Extract the (X, Y) coordinate from the center of the cell holding the provided text.  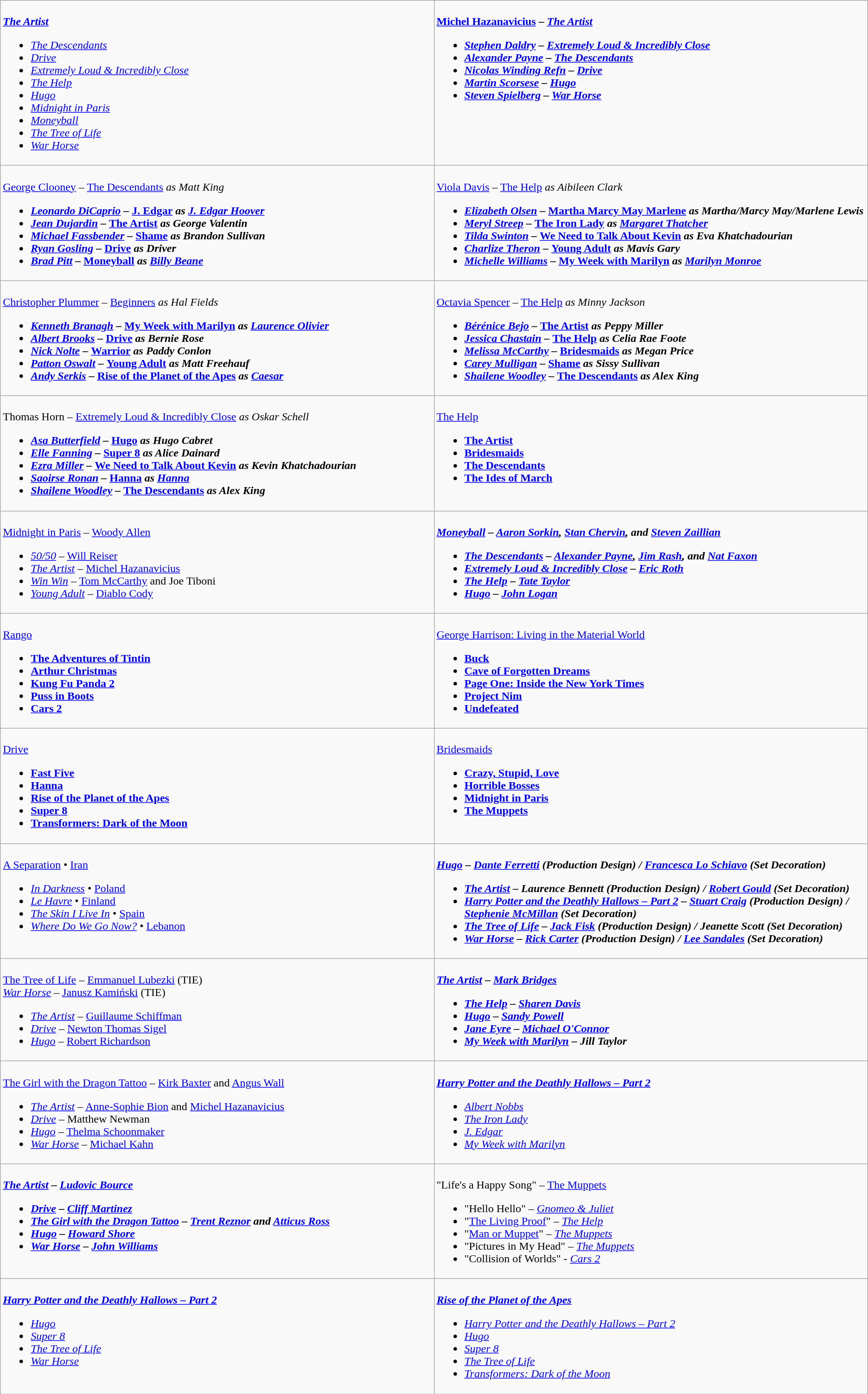
George Harrison: Living in the Material WorldBuckCave of Forgotten DreamsPage One: Inside the New York TimesProject NimUndefeated (651, 671)
Harry Potter and the Deathly Hallows – Part 2Albert NobbsThe Iron LadyJ. EdgarMy Week with Marilyn (651, 1112)
The Artist – Mark BridgesThe Help – Sharen DavisHugo – Sandy PowellJane Eyre – Michael O'ConnorMy Week with Marilyn – Jill Taylor (651, 1009)
RangoThe Adventures of TintinArthur ChristmasKung Fu Panda 2Puss in BootsCars 2 (217, 671)
Rise of the Planet of the ApesHarry Potter and the Deathly Hallows – Part 2HugoSuper 8The Tree of LifeTransformers: Dark of the Moon (651, 1336)
DriveFast FiveHannaRise of the Planet of the ApesSuper 8Transformers: Dark of the Moon (217, 786)
Midnight in Paris – Woody Allen50/50 – Will ReiserThe Artist – Michel HazanaviciusWin Win – Tom McCarthy and Joe TiboniYoung Adult – Diablo Cody (217, 562)
The HelpThe ArtistBridesmaidsThe DescendantsThe Ides of March (651, 453)
A Separation • IranIn Darkness • PolandLe Havre • FinlandThe Skin I Live In • SpainWhere Do We Go Now? • Lebanon (217, 901)
BridesmaidsCrazy, Stupid, LoveHorrible BossesMidnight in ParisThe Muppets (651, 786)
The ArtistThe DescendantsDriveExtremely Loud & Incredibly CloseThe HelpHugoMidnight in ParisMoneyballThe Tree of LifeWar Horse (217, 83)
Harry Potter and the Deathly Hallows – Part 2HugoSuper 8The Tree of LifeWar Horse (217, 1336)
